Determine the (X, Y) coordinate at the center of the cell enclosing the given text.  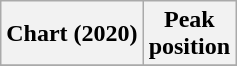
Peakposition (189, 34)
Chart (2020) (72, 34)
